Pinpoint the cell where the given text exists, returning its (X, Y) midpoint coordinate. 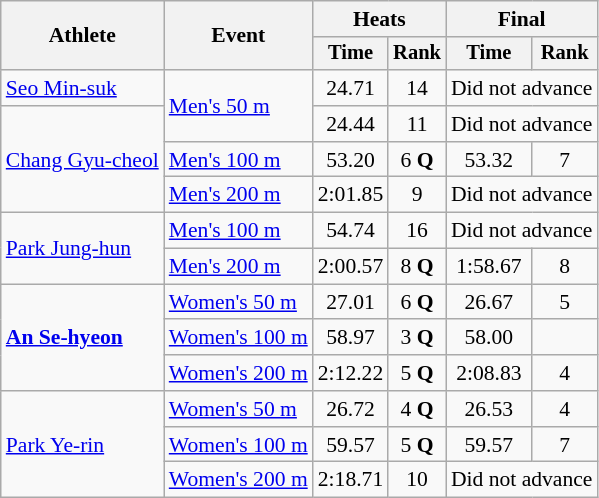
16 (417, 231)
Park Ye-rin (82, 444)
26.72 (350, 409)
8 Q (417, 267)
26.53 (489, 409)
24.44 (350, 124)
10 (417, 480)
58.97 (350, 338)
2:01.85 (350, 195)
4 Q (417, 409)
2:12.22 (350, 373)
1:58.67 (489, 267)
Event (238, 36)
An Se-hyeon (82, 338)
9 (417, 195)
Chang Gyu-cheol (82, 160)
2:00.57 (350, 267)
Heats (380, 19)
Athlete (82, 36)
27.01 (350, 302)
53.20 (350, 160)
Park Jung-hun (82, 248)
53.32 (489, 160)
5 (565, 302)
2:08.83 (489, 373)
Final (522, 19)
26.67 (489, 302)
24.71 (350, 88)
Seo Min-suk (82, 88)
14 (417, 88)
58.00 (489, 338)
2:18.71 (350, 480)
3 Q (417, 338)
11 (417, 124)
8 (565, 267)
Men's 50 m (238, 106)
54.74 (350, 231)
